Provide the [X, Y] coordinate of the cell's center where the given text is located.  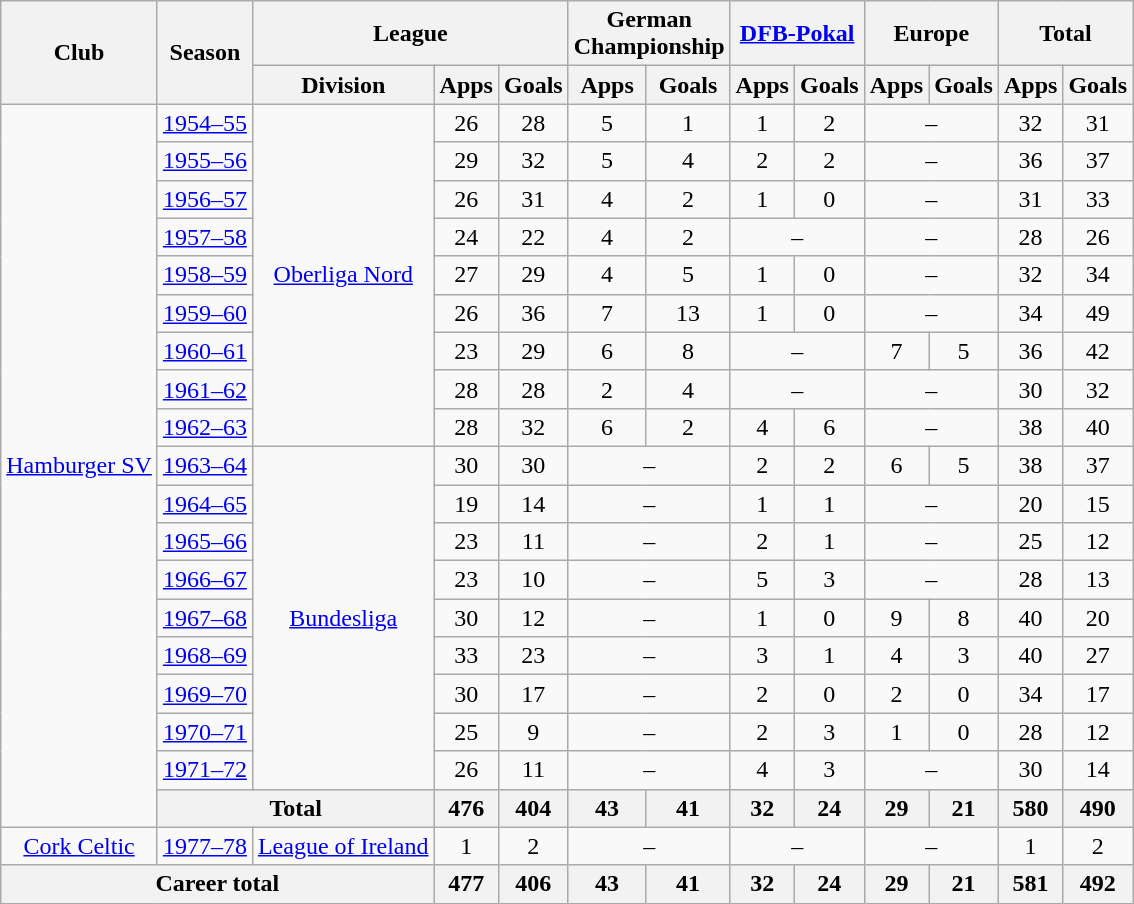
406 [533, 884]
476 [466, 808]
Europe [931, 34]
581 [1030, 884]
DFB-Pokal [797, 34]
22 [533, 237]
Oberliga Nord [343, 276]
Division [343, 85]
477 [466, 884]
1968–69 [204, 656]
1954–55 [204, 123]
490 [1098, 808]
1961–62 [204, 389]
1963–64 [204, 465]
492 [1098, 884]
Hamburger SV [80, 466]
1956–57 [204, 199]
1977–78 [204, 846]
580 [1030, 808]
Season [204, 52]
Club [80, 52]
1969–70 [204, 694]
League [410, 34]
1962–63 [204, 427]
1955–56 [204, 161]
1965–66 [204, 542]
Bundesliga [343, 618]
49 [1098, 313]
404 [533, 808]
GermanChampionship [649, 34]
1966–67 [204, 580]
19 [466, 503]
1957–58 [204, 237]
Cork Celtic [80, 846]
League of Ireland [343, 846]
10 [533, 580]
1958–59 [204, 275]
1967–68 [204, 618]
Career total [218, 884]
1970–71 [204, 732]
42 [1098, 351]
1971–72 [204, 770]
1960–61 [204, 351]
15 [1098, 503]
1959–60 [204, 313]
1964–65 [204, 503]
